Return [x, y] of the center of cell containing provided text 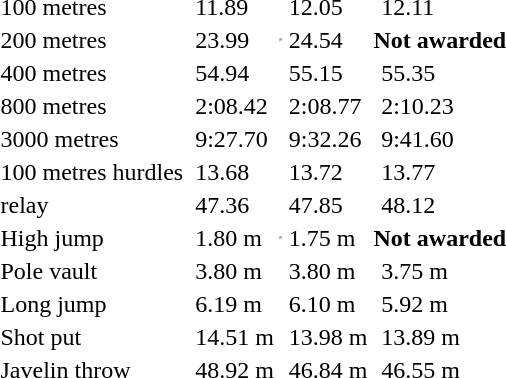
23.99 [235, 40]
14.51 m [235, 337]
2:08.42 [235, 106]
55.15 [328, 73]
1.75 m [328, 238]
9:27.70 [235, 139]
13.98 m [328, 337]
2:08.77 [328, 106]
1.80 m [235, 238]
6.10 m [328, 304]
47.36 [235, 205]
24.54 [328, 40]
13.68 [235, 172]
13.72 [328, 172]
54.94 [235, 73]
9:32.26 [328, 139]
47.85 [328, 205]
6.19 m [235, 304]
